Determine the [x, y] coordinate at the center of the cell enclosing the given text.  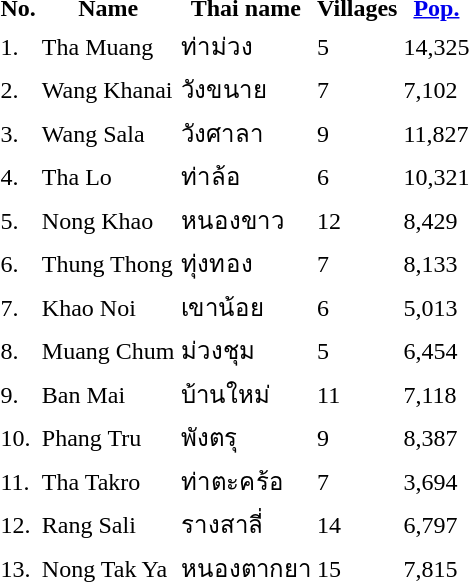
ท่าล้อ [246, 176]
วังศาลา [246, 133]
Tha Lo [108, 176]
Muang Chum [108, 350]
Tha Muang [108, 46]
Ban Mai [108, 394]
Nong Khao [108, 220]
บ้านใหม่ [246, 394]
Khao Noi [108, 307]
Thung Thong [108, 264]
Wang Khanai [108, 90]
Rang Sali [108, 524]
11 [358, 394]
พังตรุ [246, 438]
ท่าม่วง [246, 46]
ม่วงชุม [246, 350]
Wang Sala [108, 133]
วังขนาย [246, 90]
14 [358, 524]
12 [358, 220]
ทุ่งทอง [246, 264]
ท่าตะคร้อ [246, 481]
Tha Takro [108, 481]
Phang Tru [108, 438]
เขาน้อย [246, 307]
หนองขาว [246, 220]
รางสาลี่ [246, 524]
